Extract the [X, Y] coordinate from the center of the cell holding the provided text.  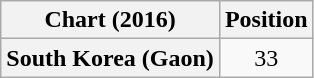
33 [266, 58]
Chart (2016) [110, 20]
South Korea (Gaon) [110, 58]
Position [266, 20]
